Pinpoint the cell where the given text exists, returning its (x, y) midpoint coordinate. 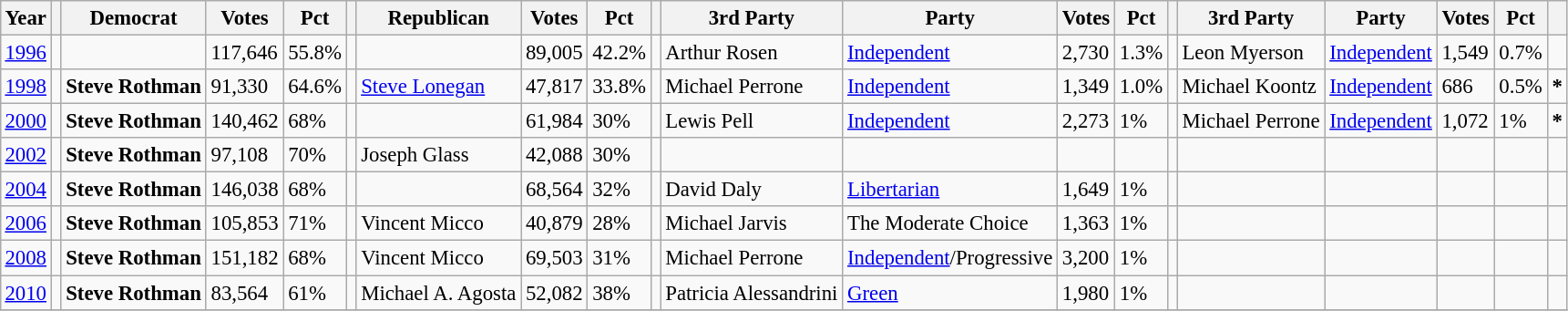
151,182 (244, 258)
Democrat (133, 18)
97,108 (244, 155)
117,646 (244, 52)
1,349 (1086, 87)
The Moderate Choice (950, 223)
Michael A. Agosta (439, 293)
1,072 (1465, 121)
31% (620, 258)
1,549 (1465, 52)
Michael Koontz (1251, 87)
2,273 (1086, 121)
64.6% (315, 87)
83,564 (244, 293)
61,984 (554, 121)
89,005 (554, 52)
28% (620, 223)
69,503 (554, 258)
38% (620, 293)
686 (1465, 87)
68,564 (554, 190)
1996 (26, 52)
47,817 (554, 87)
2002 (26, 155)
2000 (26, 121)
55.8% (315, 52)
2,730 (1086, 52)
Arthur Rosen (752, 52)
33.8% (620, 87)
71% (315, 223)
2010 (26, 293)
32% (620, 190)
91,330 (244, 87)
Lewis Pell (752, 121)
1998 (26, 87)
Patricia Alessandrini (752, 293)
1,363 (1086, 223)
2008 (26, 258)
105,853 (244, 223)
0.7% (1521, 52)
140,462 (244, 121)
1,649 (1086, 190)
40,879 (554, 223)
1.0% (1141, 87)
Leon Myerson (1251, 52)
David Daly (752, 190)
Michael Jarvis (752, 223)
Joseph Glass (439, 155)
Year (26, 18)
52,082 (554, 293)
42.2% (620, 52)
70% (315, 155)
Libertarian (950, 190)
Independent/Progressive (950, 258)
1.3% (1141, 52)
2004 (26, 190)
Steve Lonegan (439, 87)
Republican (439, 18)
146,038 (244, 190)
0.5% (1521, 87)
2006 (26, 223)
Green (950, 293)
1,980 (1086, 293)
61% (315, 293)
42,088 (554, 155)
3,200 (1086, 258)
